Pinpoint the cell where the given text exists, returning its (X, Y) midpoint coordinate. 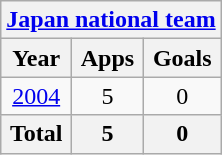
Year (36, 58)
Total (36, 134)
Japan national team (111, 20)
Goals (182, 58)
2004 (36, 96)
Apps (108, 58)
